Extract the (X, Y) coordinate from the center of the cell holding the provided text.  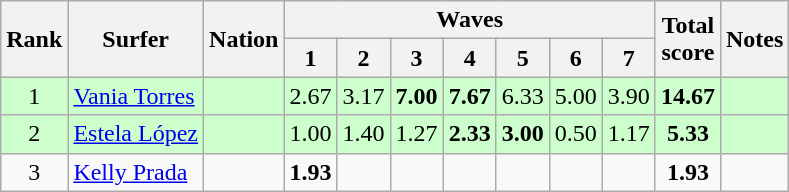
7.00 (416, 96)
1.17 (628, 134)
4 (470, 58)
Estela López (136, 134)
7 (628, 58)
0.50 (576, 134)
Rank (34, 39)
2.33 (470, 134)
5.00 (576, 96)
3.00 (522, 134)
3.90 (628, 96)
5.33 (688, 134)
Nation (244, 39)
Notes (754, 39)
Kelly Prada (136, 172)
2.67 (310, 96)
1.27 (416, 134)
3.17 (364, 96)
6 (576, 58)
Totalscore (688, 39)
Waves (470, 20)
14.67 (688, 96)
5 (522, 58)
6.33 (522, 96)
Surfer (136, 39)
1.00 (310, 134)
7.67 (470, 96)
1.40 (364, 134)
Vania Torres (136, 96)
